For the text-containing cell, return its midpoint in (X, Y) coordinate format. 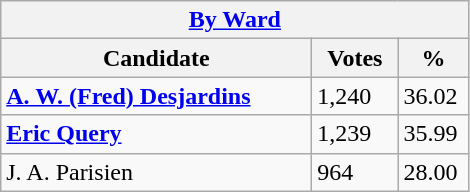
28.00 (434, 172)
964 (355, 172)
A. W. (Fred) Desjardins (156, 96)
35.99 (434, 134)
Candidate (156, 58)
1,240 (355, 96)
J. A. Parisien (156, 172)
% (434, 58)
1,239 (355, 134)
Votes (355, 58)
By Ward (235, 20)
36.02 (434, 96)
Eric Query (156, 134)
